For the text-containing cell, return its midpoint in (x, y) coordinate format. 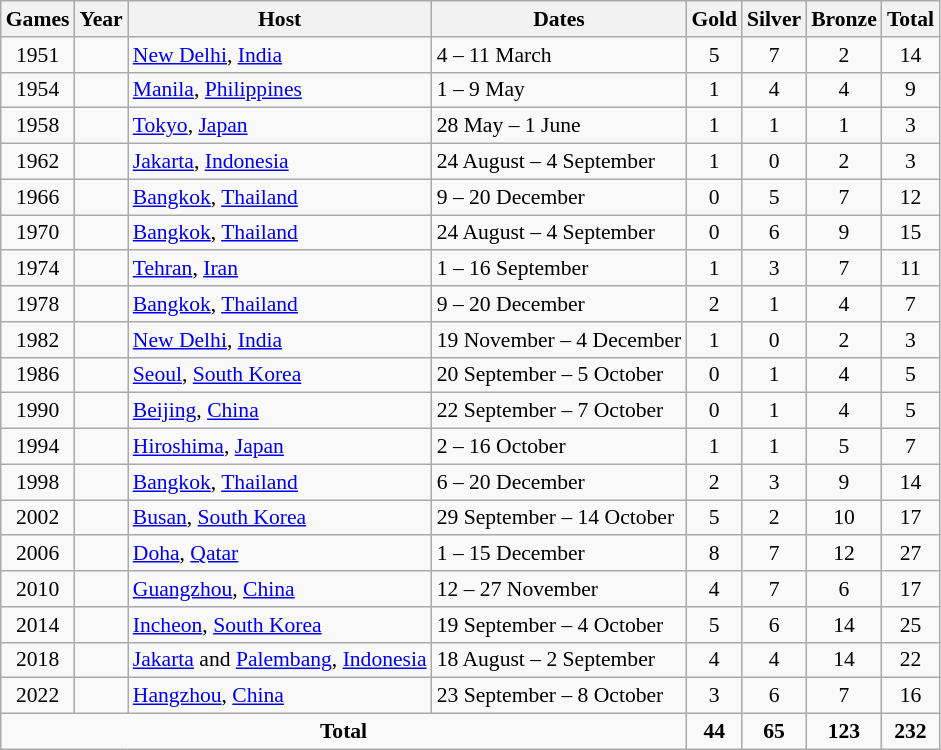
Guangzhou, China (280, 589)
1982 (38, 340)
6 – 20 December (560, 482)
1998 (38, 482)
4 – 11 March (560, 55)
19 September – 4 October (560, 625)
2018 (38, 660)
23 September – 8 October (560, 696)
Year (100, 19)
1 – 16 September (560, 269)
Jakarta, Indonesia (280, 162)
Hangzhou, China (280, 696)
29 September – 14 October (560, 518)
15 (910, 233)
19 November – 4 December (560, 340)
8 (714, 554)
65 (774, 732)
Tokyo, Japan (280, 126)
25 (910, 625)
Busan, South Korea (280, 518)
16 (910, 696)
2 – 16 October (560, 447)
1 – 9 May (560, 90)
20 September – 5 October (560, 375)
11 (910, 269)
123 (844, 732)
Gold (714, 19)
Bronze (844, 19)
1 – 15 December (560, 554)
22 (910, 660)
Jakarta and Palembang, Indonesia (280, 660)
28 May – 1 June (560, 126)
1954 (38, 90)
Hiroshima, Japan (280, 447)
22 September – 7 October (560, 411)
44 (714, 732)
Manila, Philippines (280, 90)
2006 (38, 554)
Beijing, China (280, 411)
Host (280, 19)
1990 (38, 411)
12 – 27 November (560, 589)
2002 (38, 518)
Doha, Qatar (280, 554)
Dates (560, 19)
Tehran, Iran (280, 269)
2022 (38, 696)
1974 (38, 269)
1951 (38, 55)
1962 (38, 162)
1970 (38, 233)
18 August – 2 September (560, 660)
10 (844, 518)
27 (910, 554)
Incheon, South Korea (280, 625)
Silver (774, 19)
2010 (38, 589)
1966 (38, 197)
232 (910, 732)
1958 (38, 126)
1986 (38, 375)
2014 (38, 625)
Seoul, South Korea (280, 375)
1978 (38, 304)
1994 (38, 447)
Games (38, 19)
